From the cell containing the given text, extract its center point as (X, Y) coordinate. 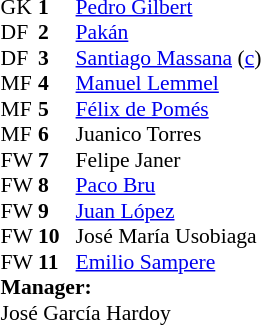
4 (57, 83)
5 (57, 109)
7 (57, 160)
10 (57, 237)
3 (57, 58)
11 (57, 262)
9 (57, 211)
6 (57, 135)
2 (57, 33)
8 (57, 185)
